Identify which cell holds the provided text, then report its (x, y) central coordinate. 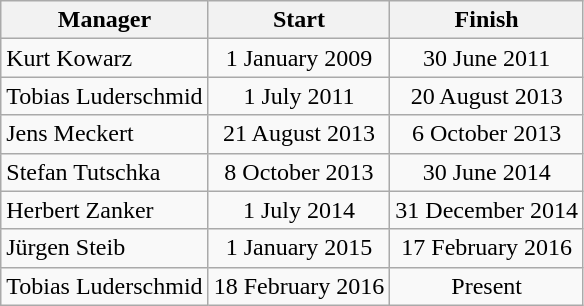
21 August 2013 (299, 134)
31 December 2014 (487, 210)
18 February 2016 (299, 286)
1 January 2009 (299, 58)
1 January 2015 (299, 248)
20 August 2013 (487, 96)
Herbert Zanker (104, 210)
1 July 2011 (299, 96)
Manager (104, 20)
8 October 2013 (299, 172)
Kurt Kowarz (104, 58)
Stefan Tutschka (104, 172)
30 June 2011 (487, 58)
Jürgen Steib (104, 248)
17 February 2016 (487, 248)
Present (487, 286)
Start (299, 20)
6 October 2013 (487, 134)
1 July 2014 (299, 210)
Finish (487, 20)
Jens Meckert (104, 134)
30 June 2014 (487, 172)
